Search for the cell housing the specified text and yield its [X, Y] center coordinate. 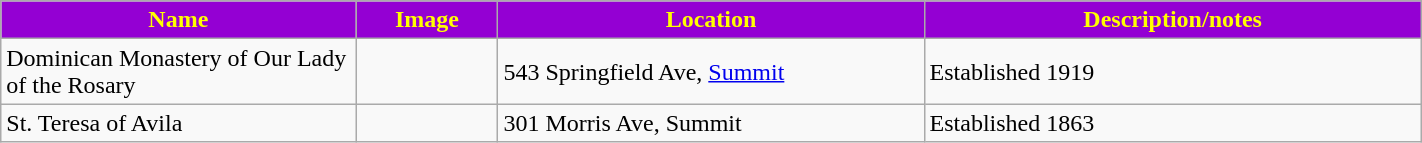
301 Morris Ave, Summit [711, 123]
Established 1919 [1172, 72]
Dominican Monastery of Our Lady of the Rosary [178, 72]
543 Springfield Ave, Summit [711, 72]
Location [711, 20]
Description/notes [1172, 20]
Established 1863 [1172, 123]
Name [178, 20]
Image [427, 20]
St. Teresa of Avila [178, 123]
